Find where the given text appears and provide that cell's center as [X, Y] coordinate. 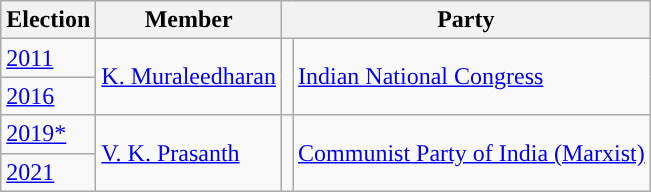
Member [189, 20]
Communist Party of India (Marxist) [472, 153]
2021 [48, 172]
Indian National Congress [472, 77]
Election [48, 20]
V. K. Prasanth [189, 153]
K. Muraleedharan [189, 77]
2016 [48, 96]
2019* [48, 134]
2011 [48, 58]
Party [466, 20]
